Output the [X, Y] coordinate of the center of the cell containing the given text.  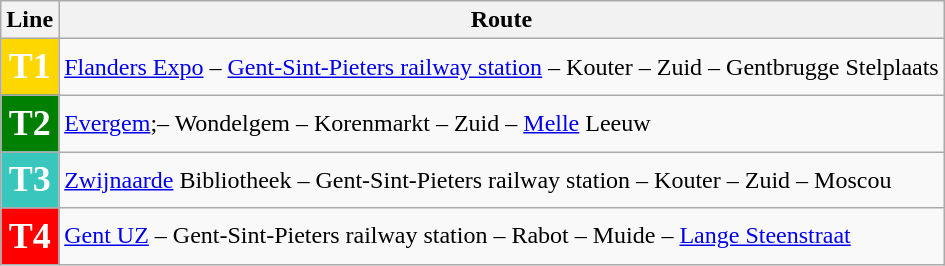
Zwijnaarde Bibliotheek – Gent-Sint-Pieters railway station – Kouter – Zuid – Moscou [502, 180]
T3 [30, 180]
Evergem;– Wondelgem – Korenmarkt – Zuid – Melle Leeuw [502, 123]
T2 [30, 123]
T1 [30, 67]
T4 [30, 236]
Flanders Expo – Gent-Sint-Pieters railway station – Kouter – Zuid – Gentbrugge Stelplaats [502, 67]
Route [502, 20]
Gent UZ – Gent-Sint-Pieters railway station – Rabot – Muide – Lange Steenstraat [502, 236]
Line [30, 20]
